Locate the cell with the specified text and output its [x, y] center coordinate. 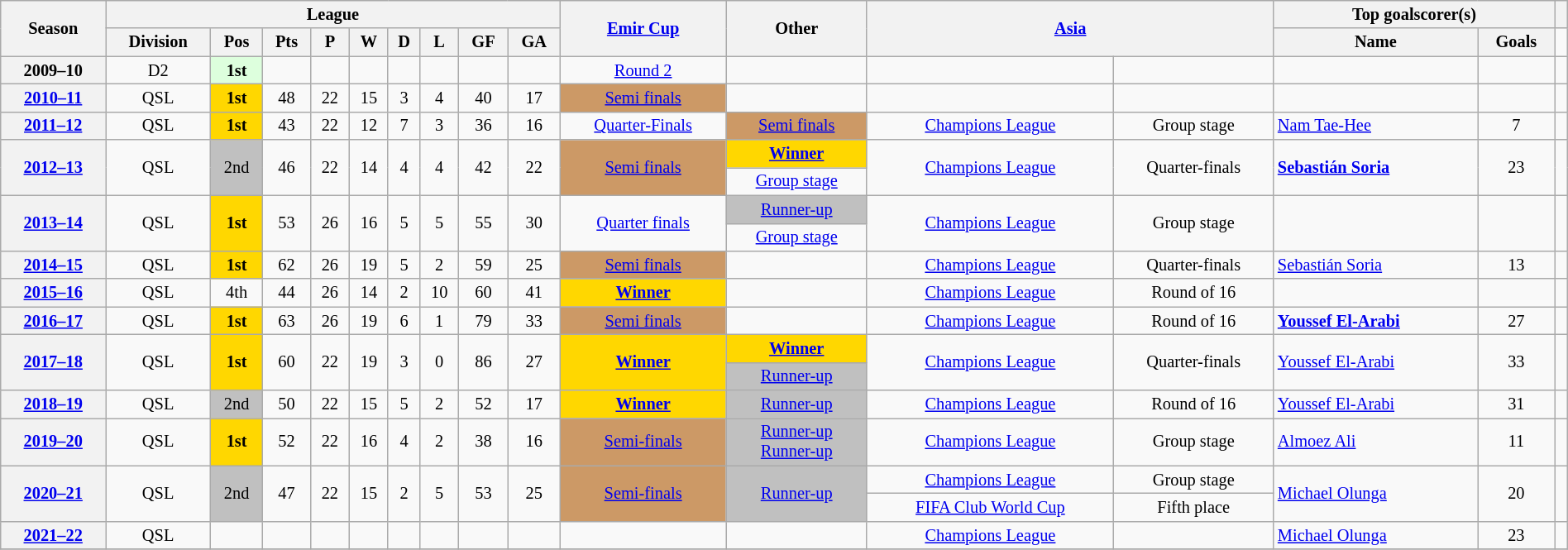
48 [287, 98]
Almoez Ali [1376, 442]
13 [1517, 265]
2021–22 [53, 535]
P [329, 42]
Season [53, 28]
Asia [1070, 28]
31 [1517, 404]
11 [1517, 442]
2012–13 [53, 167]
12 [369, 126]
2016–17 [53, 321]
2015–16 [53, 293]
Round 2 [643, 70]
GA [534, 42]
40 [484, 98]
Quarter-Finals [643, 126]
50 [287, 404]
2020–21 [53, 493]
6 [404, 321]
63 [287, 321]
62 [287, 265]
38 [484, 442]
L [440, 42]
43 [287, 126]
1 [440, 321]
W [369, 42]
79 [484, 321]
Name [1376, 42]
2019–20 [53, 442]
Pts [287, 42]
Division [159, 42]
GF [484, 42]
20 [1517, 493]
Nam Tae-Hee [1376, 126]
FIFA Club World Cup [990, 507]
Pos [237, 42]
59 [484, 265]
D2 [159, 70]
55 [484, 223]
30 [534, 223]
D [404, 42]
41 [534, 293]
Emir Cup [643, 28]
Other [796, 28]
0 [440, 362]
2014–15 [53, 265]
2011–12 [53, 126]
42 [484, 167]
2010–11 [53, 98]
36 [484, 126]
Runner-upRunner-up [796, 442]
10 [440, 293]
2018–19 [53, 404]
44 [287, 293]
2009–10 [53, 70]
4th [237, 293]
Goals [1517, 42]
2017–18 [53, 362]
Fifth place [1193, 507]
46 [287, 167]
League [333, 14]
86 [484, 362]
Top goalscorer(s) [1414, 14]
Quarter finals [643, 223]
47 [287, 493]
2013–14 [53, 223]
